Scan for the cell matching the given text and deliver its [X, Y] coordinate at center. 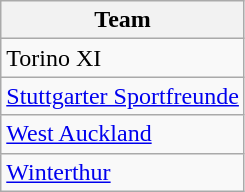
Stuttgarter Sportfreunde [123, 96]
West Auckland [123, 134]
Torino XI [123, 58]
Team [123, 20]
Winterthur [123, 172]
